Scan for the cell matching the given text and deliver its (X, Y) coordinate at center. 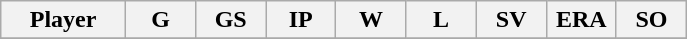
G (160, 20)
L (441, 20)
ERA (581, 20)
Player (64, 20)
W (371, 20)
SV (511, 20)
GS (231, 20)
SO (651, 20)
IP (301, 20)
